Extract the [X, Y] coordinate from the center of the cell holding the provided text.  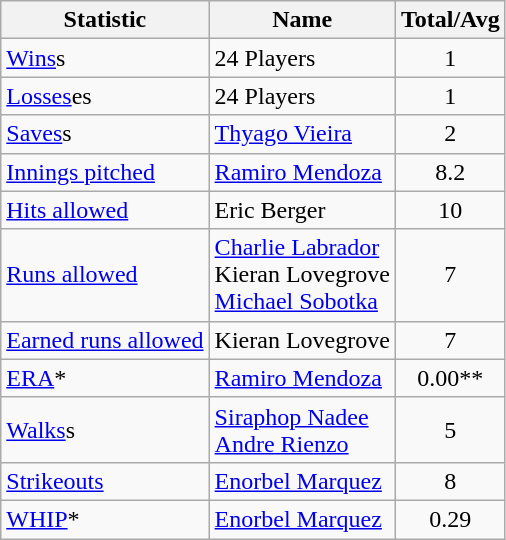
Strikeouts [105, 481]
0.29 [450, 519]
Savess [105, 134]
10 [450, 210]
8 [450, 481]
Innings pitched [105, 172]
Walkss [105, 430]
Winss [105, 58]
Statistic [105, 20]
Eric Berger [302, 210]
Thyago Vieira [302, 134]
Charlie Labrador Kieran Lovegrove Michael Sobotka [302, 275]
Earned runs allowed [105, 340]
Losseses [105, 96]
ERA* [105, 378]
Kieran Lovegrove [302, 340]
Siraphop Nadee Andre Rienzo [302, 430]
Total/Avg [450, 20]
Hits allowed [105, 210]
8.2 [450, 172]
Name [302, 20]
2 [450, 134]
0.00** [450, 378]
5 [450, 430]
WHIP* [105, 519]
Runs allowed [105, 275]
